Scan for the cell matching the given text and deliver its (X, Y) coordinate at center. 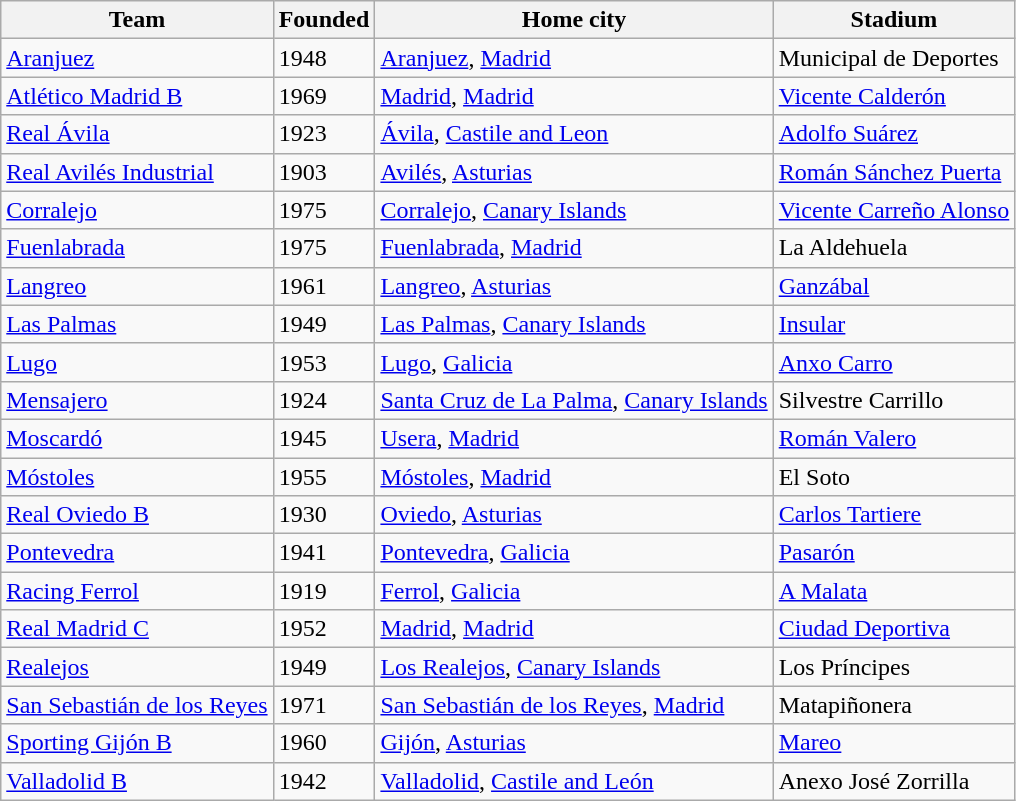
Fuenlabrada, Madrid (574, 248)
Vicente Carreño Alonso (894, 210)
Valladolid, Castile and León (574, 781)
Lugo, Galicia (574, 362)
Real Ávila (137, 134)
Pontevedra (137, 553)
Oviedo, Asturias (574, 515)
Mareo (894, 743)
Román Sánchez Puerta (894, 172)
Mensajero (137, 400)
1969 (324, 96)
Móstoles (137, 477)
Los Príncipes (894, 667)
Matapiñonera (894, 705)
1919 (324, 591)
Real Madrid C (137, 629)
Langreo, Asturias (574, 286)
1955 (324, 477)
Valladolid B (137, 781)
1971 (324, 705)
Carlos Tartiere (894, 515)
1960 (324, 743)
Founded (324, 20)
Las Palmas (137, 324)
1923 (324, 134)
Ferrol, Galicia (574, 591)
A Malata (894, 591)
Racing Ferrol (137, 591)
Home city (574, 20)
1930 (324, 515)
Lugo (137, 362)
Fuenlabrada (137, 248)
Atlético Madrid B (137, 96)
Municipal de Deportes (894, 58)
La Aldehuela (894, 248)
1903 (324, 172)
Realejos (137, 667)
Team (137, 20)
Stadium (894, 20)
1942 (324, 781)
Corralejo, Canary Islands (574, 210)
Corralejo (137, 210)
Vicente Calderón (894, 96)
Santa Cruz de La Palma, Canary Islands (574, 400)
Román Valero (894, 438)
San Sebastián de los Reyes (137, 705)
Real Oviedo B (137, 515)
Aranjuez (137, 58)
1945 (324, 438)
1952 (324, 629)
San Sebastián de los Reyes, Madrid (574, 705)
1948 (324, 58)
Ciudad Deportiva (894, 629)
Los Realejos, Canary Islands (574, 667)
El Soto (894, 477)
1953 (324, 362)
Pontevedra, Galicia (574, 553)
Usera, Madrid (574, 438)
Adolfo Suárez (894, 134)
1941 (324, 553)
Sporting Gijón B (137, 743)
Anexo José Zorrilla (894, 781)
Moscardó (137, 438)
Anxo Carro (894, 362)
Las Palmas, Canary Islands (574, 324)
Insular (894, 324)
Ávila, Castile and Leon (574, 134)
Gijón, Asturias (574, 743)
Avilés, Asturias (574, 172)
Pasarón (894, 553)
1961 (324, 286)
Aranjuez, Madrid (574, 58)
Langreo (137, 286)
Silvestre Carrillo (894, 400)
Ganzábal (894, 286)
Móstoles, Madrid (574, 477)
Real Avilés Industrial (137, 172)
1924 (324, 400)
